Detect which cell encompasses the target text, then output its (x, y) center coordinate. 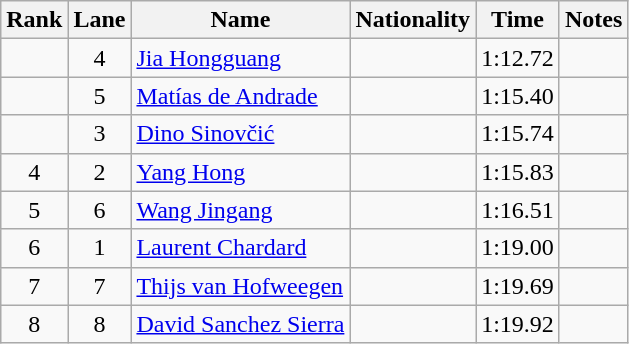
Name (240, 20)
Rank (34, 20)
Thijs van Hofweegen (240, 286)
Yang Hong (240, 172)
Lane (100, 20)
David Sanchez Sierra (240, 324)
1:15.40 (518, 96)
1:19.00 (518, 248)
1:12.72 (518, 58)
3 (100, 134)
Laurent Chardard (240, 248)
1:16.51 (518, 210)
Dino Sinovčić (240, 134)
1:19.69 (518, 286)
Jia Hongguang (240, 58)
Time (518, 20)
Notes (593, 20)
1:19.92 (518, 324)
1:15.83 (518, 172)
1 (100, 248)
Matías de Andrade (240, 96)
Wang Jingang (240, 210)
2 (100, 172)
1:15.74 (518, 134)
Nationality (413, 20)
